Provide the (X, Y) coordinate of the cell's center where the given text is located.  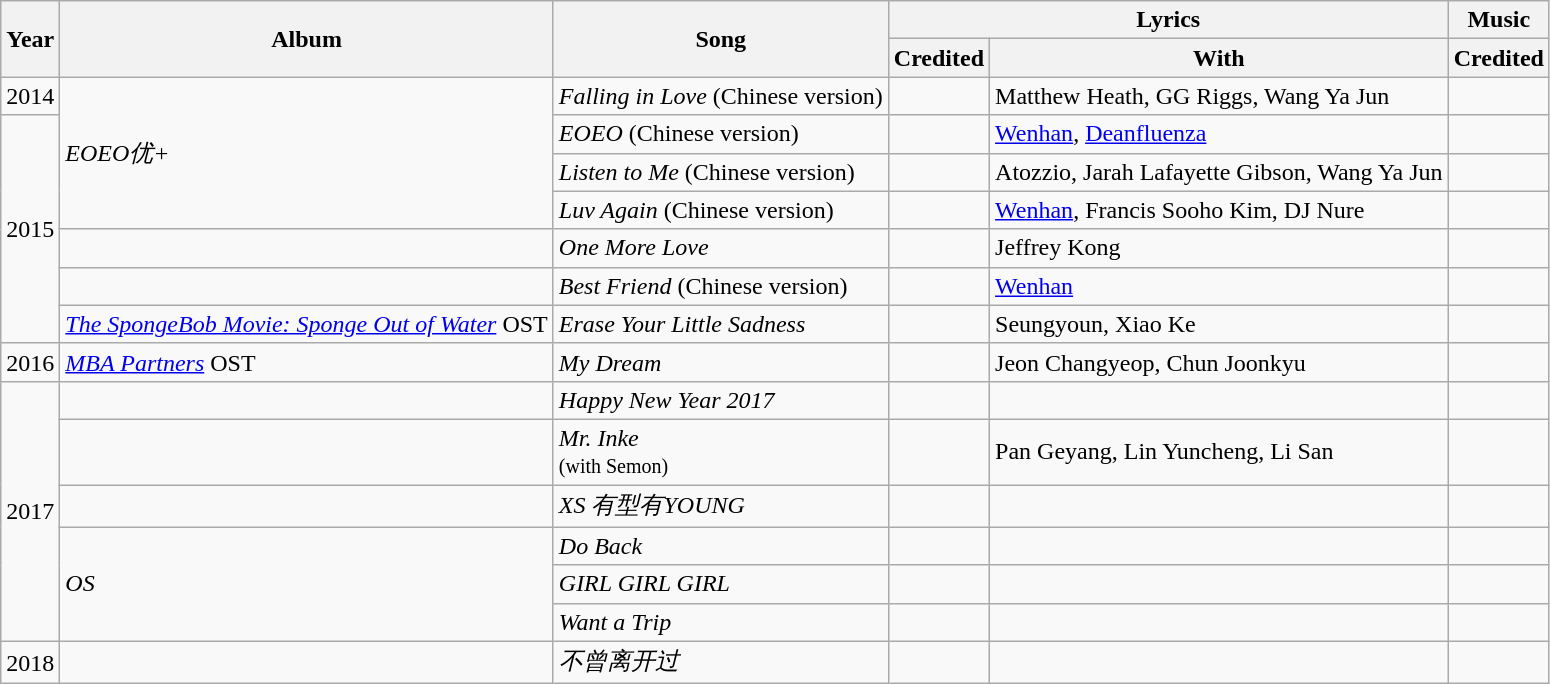
Listen to Me (Chinese version) (720, 172)
Song (720, 39)
Wenhan (1220, 286)
Luv Again (Chinese version) (720, 210)
My Dream (720, 362)
Want a Trip (720, 622)
不曾离开过 (720, 662)
2015 (30, 229)
Music (1498, 20)
XS 有型有YOUNG (720, 506)
Album (306, 39)
Happy New Year 2017 (720, 400)
2017 (30, 511)
Wenhan, Francis Sooho Kim, DJ Nure (1220, 210)
One More Love (720, 248)
Atozzio, Jarah Lafayette Gibson, Wang Ya Jun (1220, 172)
EOEO (Chinese version) (720, 134)
2014 (30, 96)
Wenhan, Deanfluenza (1220, 134)
Falling in Love (Chinese version) (720, 96)
Year (30, 39)
Erase Your Little Sadness (720, 324)
Jeffrey Kong (1220, 248)
2016 (30, 362)
Seungyoun, Xiao Ke (1220, 324)
Pan Geyang, Lin Yuncheng, Li San (1220, 452)
Lyrics (1168, 20)
EOEO优+ (306, 153)
2018 (30, 662)
Do Back (720, 546)
GIRL GIRL GIRL (720, 584)
Best Friend (Chinese version) (720, 286)
Jeon Changyeop, Chun Joonkyu (1220, 362)
Matthew Heath, GG Riggs, Wang Ya Jun (1220, 96)
MBA Partners OST (306, 362)
With (1220, 58)
OS (306, 584)
The SpongeBob Movie: Sponge Out of Water OST (306, 324)
Mr. Inke(with Semon) (720, 452)
